Locate the cell with the specified text and output its [x, y] center coordinate. 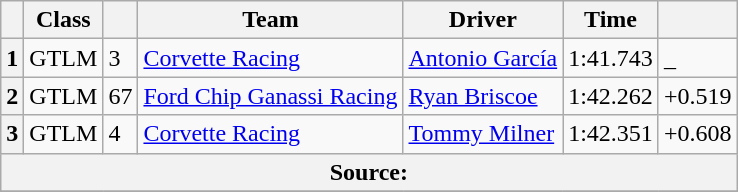
2 [12, 96]
+0.608 [698, 134]
1:42.262 [611, 96]
1:42.351 [611, 134]
+0.519 [698, 96]
Time [611, 20]
Team [270, 20]
1:41.743 [611, 58]
Ford Chip Ganassi Racing [270, 96]
Ryan Briscoe [483, 96]
Source: [369, 172]
Antonio García [483, 58]
Class [64, 20]
67 [120, 96]
_ [698, 58]
4 [120, 134]
Tommy Milner [483, 134]
Driver [483, 20]
1 [12, 58]
